From the cell containing the given text, extract its center point as [x, y] coordinate. 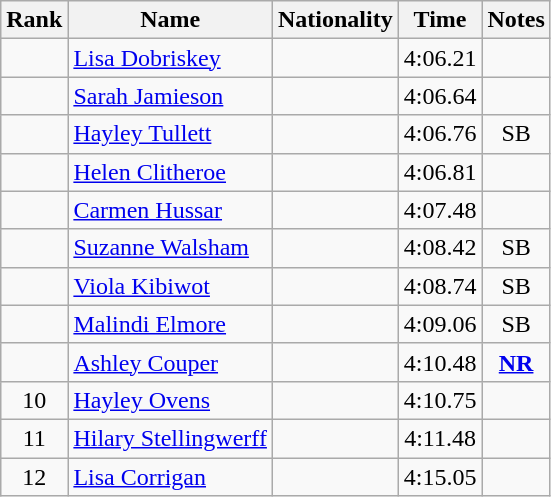
Time [440, 20]
Suzanne Walsham [170, 248]
Carmen Hussar [170, 210]
4:11.48 [440, 438]
Name [170, 20]
Hayley Ovens [170, 400]
4:09.06 [440, 324]
Viola Kibiwot [170, 286]
4:06.76 [440, 134]
Helen Clitheroe [170, 172]
Sarah Jamieson [170, 96]
4:15.05 [440, 477]
4:08.42 [440, 248]
Notes [516, 20]
Hilary Stellingwerff [170, 438]
Nationality [335, 20]
4:10.48 [440, 362]
11 [34, 438]
4:06.81 [440, 172]
Lisa Corrigan [170, 477]
Ashley Couper [170, 362]
Rank [34, 20]
4:10.75 [440, 400]
4:08.74 [440, 286]
12 [34, 477]
NR [516, 362]
Malindi Elmore [170, 324]
4:07.48 [440, 210]
4:06.21 [440, 58]
10 [34, 400]
Lisa Dobriskey [170, 58]
4:06.64 [440, 96]
Hayley Tullett [170, 134]
